For the text-containing cell, return its midpoint in [x, y] coordinate format. 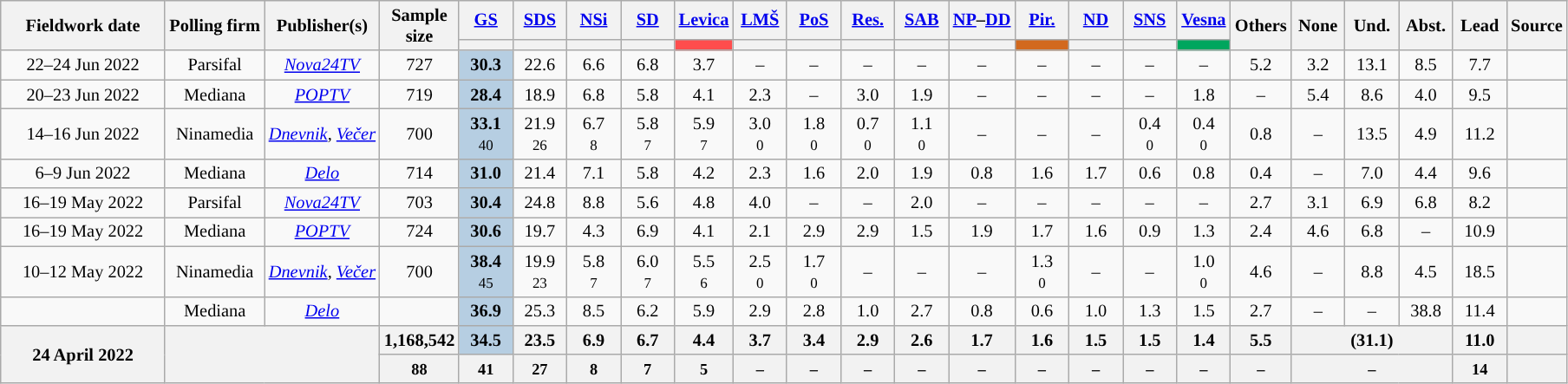
30.3 [486, 65]
(31.1) [1372, 340]
6.7 [648, 340]
4.8 [704, 203]
7.0 [1372, 173]
714 [420, 173]
6.78 [593, 133]
6.2 [648, 311]
Others [1261, 25]
7 [648, 369]
Abst. [1426, 25]
9.5 [1480, 94]
28.4 [486, 94]
0.70 [868, 133]
Source [1537, 25]
31.0 [486, 173]
5.97 [704, 133]
13.5 [1372, 133]
20–23 Jun 2022 [83, 94]
SAB [922, 19]
1.70 [813, 271]
5.4 [1318, 94]
1.10 [922, 133]
719 [420, 94]
Sample size [420, 25]
GS [486, 19]
1.00 [1204, 271]
2.6 [922, 340]
41 [486, 369]
5.9 [704, 311]
0.4 [1261, 173]
13.1 [1372, 65]
5.6 [648, 203]
6.07 [648, 271]
21.4 [539, 173]
5.2 [1261, 65]
27 [539, 369]
1,168,542 [420, 340]
None [1318, 25]
4.2 [704, 173]
11.4 [1480, 311]
30.4 [486, 203]
727 [420, 65]
14–16 Jun 2022 [83, 133]
22–24 Jun 2022 [83, 65]
Levica [704, 19]
24 April 2022 [83, 354]
SNS [1150, 19]
8.2 [1480, 203]
22.6 [539, 65]
703 [420, 203]
38.445 [486, 271]
5.5 [1261, 340]
Lead [1480, 25]
1.30 [1042, 271]
2.50 [760, 271]
33.140 [486, 133]
3.4 [813, 340]
1.4 [1204, 340]
4.3 [593, 231]
19.923 [539, 271]
0.9 [1150, 231]
14 [1480, 369]
4.5 [1426, 271]
2.8 [813, 311]
3.1 [1318, 203]
LMŠ [760, 19]
23.5 [539, 340]
Polling firm [214, 25]
3.00 [760, 133]
Res. [868, 19]
8.6 [1372, 94]
2.4 [1261, 231]
1.8 [1204, 94]
9.6 [1480, 173]
5 [704, 369]
38.8 [1426, 311]
19.7 [539, 231]
24.8 [539, 203]
21.926 [539, 133]
88 [420, 369]
724 [420, 231]
11.2 [1480, 133]
5.56 [704, 271]
Pir. [1042, 19]
SDS [539, 19]
Vesna [1204, 19]
18.9 [539, 94]
25.3 [539, 311]
34.5 [486, 340]
Publisher(s) [323, 25]
11.0 [1480, 340]
NP–DD [982, 19]
18.5 [1480, 271]
SD [648, 19]
Und. [1372, 25]
4.9 [1426, 133]
7.1 [593, 173]
6.6 [593, 65]
2.1 [760, 231]
3.2 [1318, 65]
10.9 [1480, 231]
10–12 May 2022 [83, 271]
ND [1095, 19]
PoS [813, 19]
3.0 [868, 94]
30.6 [486, 231]
8 [593, 369]
1.80 [813, 133]
36.9 [486, 311]
Fieldwork date [83, 25]
7.7 [1480, 65]
NSi [593, 19]
6–9 Jun 2022 [83, 173]
